Locate the cell with the specified text and output its (x, y) center coordinate. 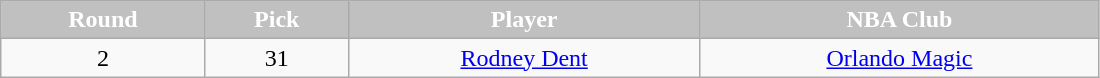
2 (103, 58)
31 (276, 58)
Round (103, 20)
Pick (276, 20)
Player (524, 20)
Rodney Dent (524, 58)
NBA Club (900, 20)
Orlando Magic (900, 58)
